Return [x, y] of the center of cell containing provided text 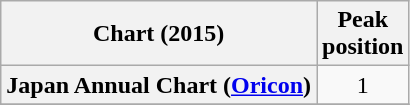
Chart (2015) [159, 34]
Peakposition [363, 34]
1 [363, 85]
Japan Annual Chart (Oricon) [159, 85]
